Determine the [x, y] coordinate at the center of the cell enclosing the given text.  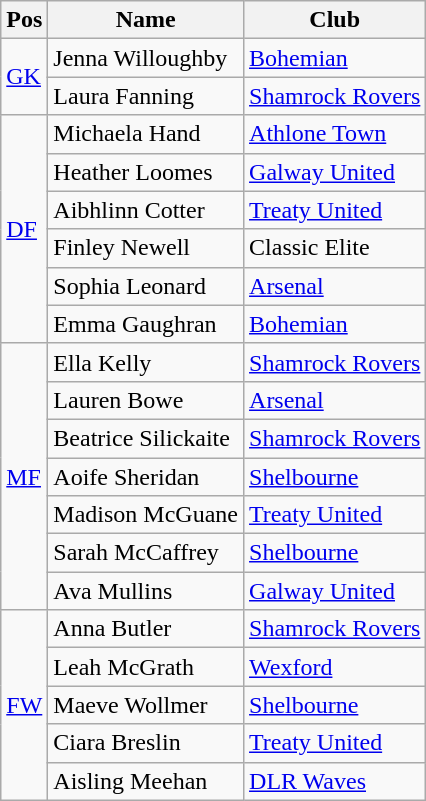
DF [24, 229]
Athlone Town [335, 134]
Wexford [335, 667]
Aisling Meehan [146, 781]
Michaela Hand [146, 134]
GK [24, 77]
Aoife Sheridan [146, 477]
Ella Kelly [146, 362]
Club [335, 20]
Laura Fanning [146, 96]
Maeve Wollmer [146, 705]
Ava Mullins [146, 591]
Pos [24, 20]
Anna Butler [146, 629]
Sophia Leonard [146, 286]
Classic Elite [335, 248]
Aibhlinn Cotter [146, 210]
FW [24, 705]
Madison McGuane [146, 515]
Jenna Willoughby [146, 58]
MF [24, 476]
Ciara Breslin [146, 743]
Finley Newell [146, 248]
Heather Loomes [146, 172]
Lauren Bowe [146, 400]
DLR Waves [335, 781]
Name [146, 20]
Sarah McCaffrey [146, 553]
Beatrice Silickaite [146, 438]
Emma Gaughran [146, 324]
Leah McGrath [146, 667]
